Identify which cell holds the provided text, then report its [x, y] central coordinate. 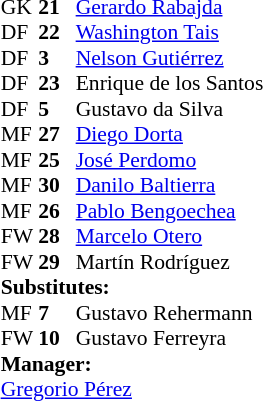
22 [57, 33]
3 [57, 58]
23 [57, 83]
10 [57, 339]
26 [57, 211]
7 [57, 313]
27 [57, 135]
28 [57, 237]
5 [57, 109]
25 [57, 160]
30 [57, 185]
29 [57, 262]
